Determine the [X, Y] coordinate at the center of the cell enclosing the given text.  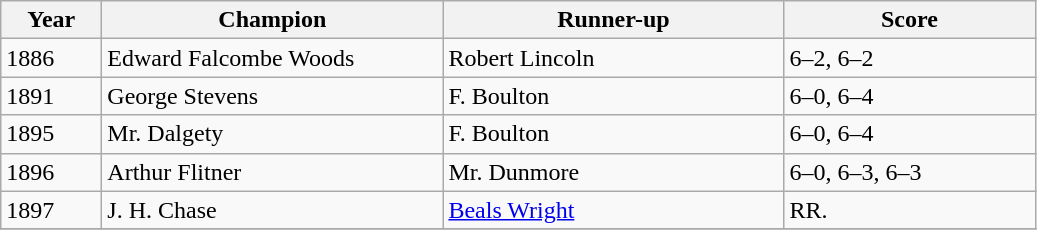
Edward Falcombe Woods [272, 58]
Year [52, 20]
George Stevens [272, 96]
Arthur Flitner [272, 172]
Mr. Dunmore [614, 172]
1886 [52, 58]
RR. [910, 210]
Champion [272, 20]
6–2, 6–2 [910, 58]
Mr. Dalgety [272, 134]
Beals Wright [614, 210]
1897 [52, 210]
Runner-up [614, 20]
1895 [52, 134]
Robert Lincoln [614, 58]
1896 [52, 172]
1891 [52, 96]
Score [910, 20]
6–0, 6–3, 6–3 [910, 172]
J. H. Chase [272, 210]
